Locate the cell with the specified text and output its [X, Y] center coordinate. 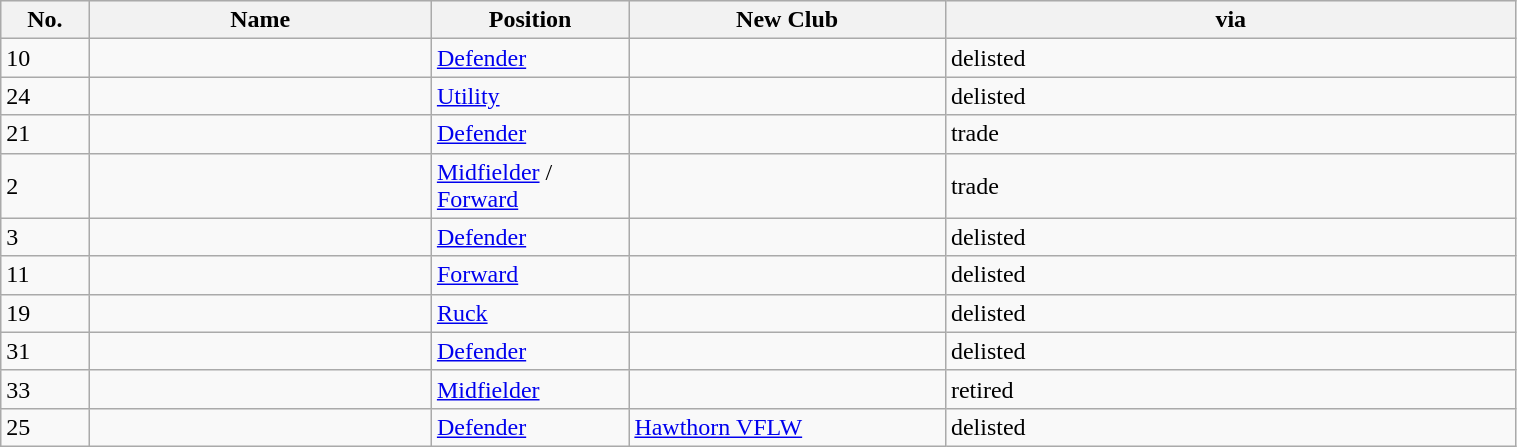
retired [1230, 389]
10 [45, 58]
No. [45, 20]
Midfielder [530, 389]
31 [45, 351]
3 [45, 237]
Utility [530, 96]
Ruck [530, 313]
24 [45, 96]
Name [260, 20]
Position [530, 20]
21 [45, 134]
19 [45, 313]
via [1230, 20]
11 [45, 275]
New Club [788, 20]
Forward [530, 275]
Hawthorn VFLW [788, 427]
2 [45, 186]
33 [45, 389]
Midfielder / Forward [530, 186]
25 [45, 427]
